Detect which cell encompasses the target text, then output its (X, Y) center coordinate. 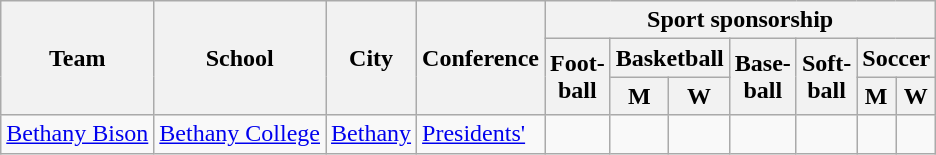
Basketball (670, 58)
City (372, 58)
Bethany Bison (78, 134)
School (240, 58)
Soft-ball (826, 77)
Presidents' (481, 134)
Base-ball (762, 77)
Sport sponsorship (740, 20)
Foot-ball (577, 77)
Team (78, 58)
Conference (481, 58)
Soccer (896, 58)
Bethany College (240, 134)
Bethany (372, 134)
